Provide the (x, y) coordinate of the cell's center where the given text is located.  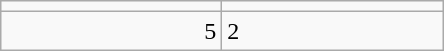
5 (112, 31)
2 (332, 31)
